Search for the cell housing the specified text and yield its [X, Y] center coordinate. 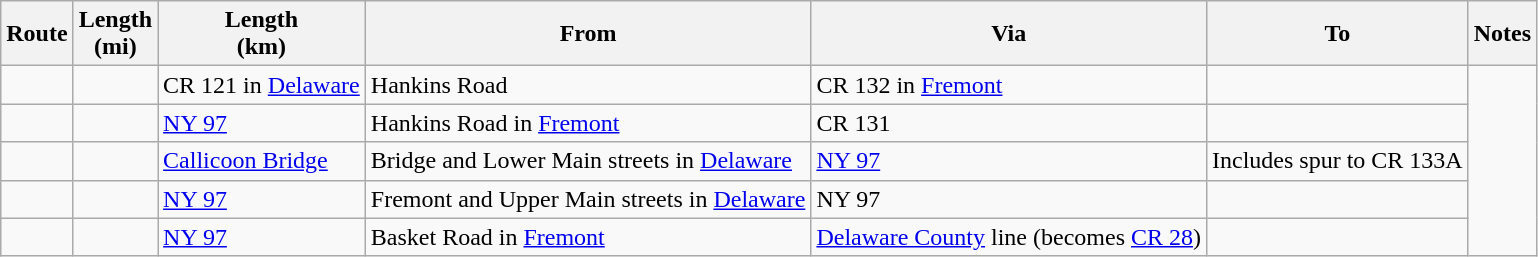
Hankins Road in Fremont [588, 123]
CR 121 in Delaware [262, 85]
CR 132 in Fremont [1009, 85]
Delaware County line (becomes CR 28) [1009, 237]
To [1338, 34]
Callicoon Bridge [262, 161]
Includes spur to CR 133A [1338, 161]
Route [37, 34]
Length(km) [262, 34]
Via [1009, 34]
Basket Road in Fremont [588, 237]
Notes [1502, 34]
Length(mi) [115, 34]
Bridge and Lower Main streets in Delaware [588, 161]
CR 131 [1009, 123]
Hankins Road [588, 85]
From [588, 34]
Fremont and Upper Main streets in Delaware [588, 199]
